Identify which cell holds the provided text, then report its [x, y] central coordinate. 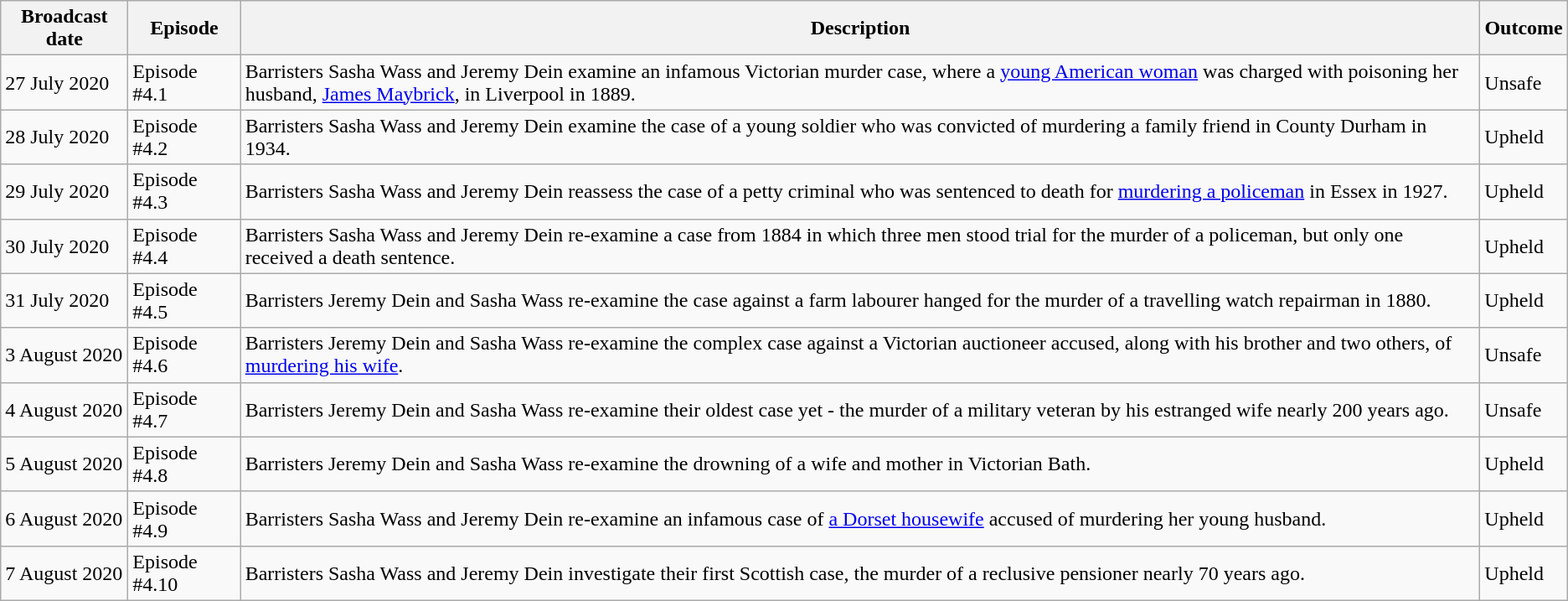
Description [860, 28]
30 July 2020 [64, 246]
4 August 2020 [64, 409]
Barristers Sasha Wass and Jeremy Dein re-examine an infamous case of a Dorset housewife accused of murdering her young husband. [860, 518]
Episode #4.3 [184, 191]
29 July 2020 [64, 191]
3 August 2020 [64, 355]
31 July 2020 [64, 300]
Barristers Jeremy Dein and Sasha Wass re-examine the case against a farm labourer hanged for the murder of a travelling watch repairman in 1880. [860, 300]
6 August 2020 [64, 518]
Episode #4.4 [184, 246]
Barristers Sasha Wass and Jeremy Dein examine the case of a young soldier who was convicted of murdering a family friend in County Durham in 1934. [860, 137]
28 July 2020 [64, 137]
Broadcast date [64, 28]
Episode [184, 28]
Barristers Jeremy Dein and Sasha Wass re-examine the drowning of a wife and mother in Victorian Bath. [860, 464]
Barristers Jeremy Dein and Sasha Wass re-examine their oldest case yet - the murder of a military veteran by his estranged wife nearly 200 years ago. [860, 409]
Barristers Sasha Wass and Jeremy Dein reassess the case of a petty criminal who was sentenced to death for murdering a policeman in Essex in 1927. [860, 191]
Outcome [1524, 28]
Episode #4.1 [184, 82]
Episode #4.9 [184, 518]
Episode #4.7 [184, 409]
5 August 2020 [64, 464]
7 August 2020 [64, 573]
27 July 2020 [64, 82]
Episode #4.8 [184, 464]
Episode #4.5 [184, 300]
Episode #4.2 [184, 137]
Episode #4.6 [184, 355]
Barristers Sasha Wass and Jeremy Dein investigate their first Scottish case, the murder of a reclusive pensioner nearly 70 years ago. [860, 573]
Episode #4.10 [184, 573]
